Capture the cell that displays the provided text and extract its [x, y] central coordinate. 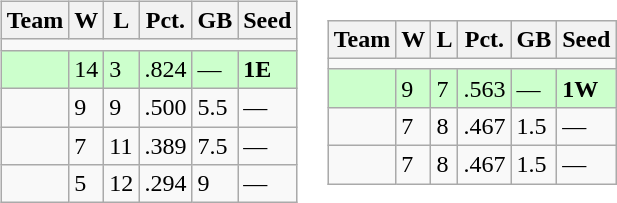
5 [86, 184]
.389 [166, 145]
12 [122, 184]
.824 [166, 69]
7.5 [215, 145]
1E [268, 69]
5.5 [215, 107]
1W [586, 88]
14 [86, 69]
.294 [166, 184]
11 [122, 145]
.500 [166, 107]
.563 [484, 88]
3 [122, 69]
